Capture the cell that displays the provided text and extract its [X, Y] central coordinate. 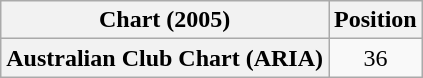
Australian Club Chart (ARIA) [165, 58]
Chart (2005) [165, 20]
36 [375, 58]
Position [375, 20]
